Identify which cell holds the provided text, then report its [x, y] central coordinate. 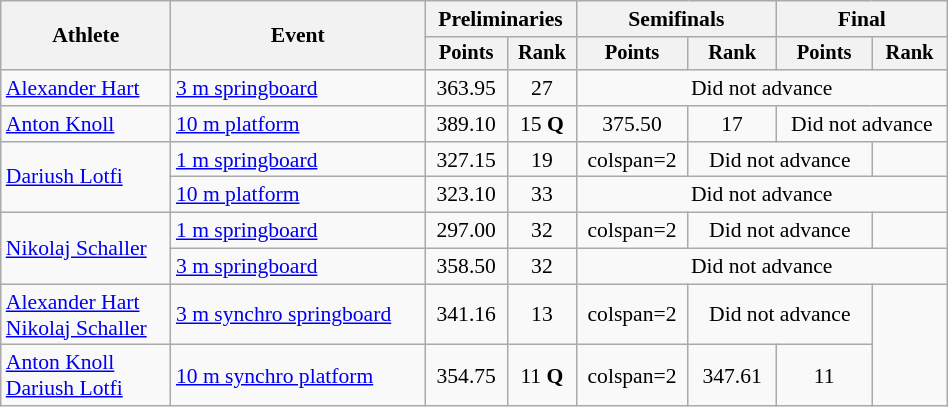
3 m synchro springboard [298, 314]
Event [298, 36]
363.95 [466, 88]
389.10 [466, 124]
11 Q [542, 376]
358.50 [466, 267]
19 [542, 160]
11 [824, 376]
10 m synchro platform [298, 376]
Anton Knoll Dariush Lotfi [86, 376]
327.15 [466, 160]
27 [542, 88]
Final [862, 19]
Athlete [86, 36]
17 [732, 124]
Preliminaries [500, 19]
375.50 [632, 124]
Anton Knoll [86, 124]
354.75 [466, 376]
341.16 [466, 314]
Alexander Hart Nikolaj Schaller [86, 314]
323.10 [466, 195]
15 Q [542, 124]
Nikolaj Schaller [86, 248]
297.00 [466, 231]
347.61 [732, 376]
Dariush Lotfi [86, 178]
Alexander Hart [86, 88]
13 [542, 314]
Semifinals [676, 19]
33 [542, 195]
